Return [X, Y] of the center of cell containing provided text 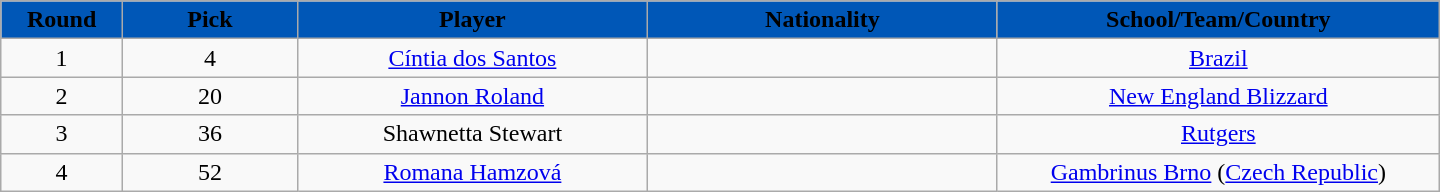
Player [472, 20]
New England Blizzard [1218, 96]
Rutgers [1218, 134]
36 [210, 134]
Round [62, 20]
Pick [210, 20]
School/Team/Country [1218, 20]
Shawnetta Stewart [472, 134]
Romana Hamzová [472, 172]
1 [62, 58]
Gambrinus Brno (Czech Republic) [1218, 172]
20 [210, 96]
3 [62, 134]
Nationality [822, 20]
Jannon Roland [472, 96]
52 [210, 172]
Brazil [1218, 58]
Cíntia dos Santos [472, 58]
2 [62, 96]
